Output the [x, y] coordinate of the center of the cell containing the given text.  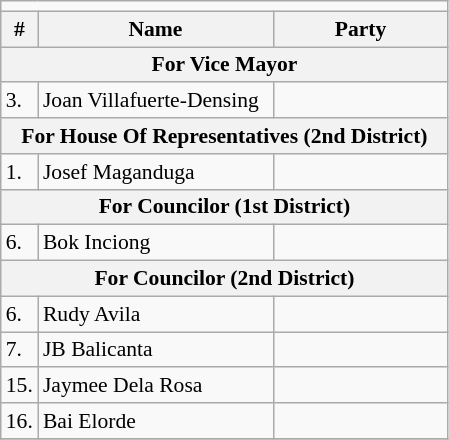
Jaymee Dela Rosa [156, 386]
1. [20, 172]
Joan Villafuerte-Densing [156, 101]
For House Of Representatives (2nd District) [224, 136]
3. [20, 101]
# [20, 29]
7. [20, 350]
Bok Inciong [156, 243]
For Vice Mayor [224, 65]
16. [20, 421]
Name [156, 29]
For Councilor (1st District) [224, 207]
15. [20, 386]
Bai Elorde [156, 421]
JB Balicanta [156, 350]
For Councilor (2nd District) [224, 279]
Rudy Avila [156, 314]
Josef Maganduga [156, 172]
Party [360, 29]
